Identify which cell holds the provided text, then report its [x, y] central coordinate. 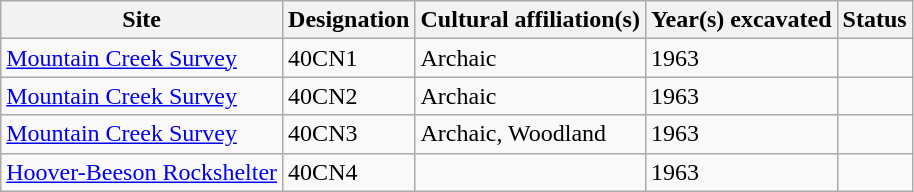
Designation [349, 20]
Cultural affiliation(s) [530, 20]
Year(s) excavated [741, 20]
40CN4 [349, 172]
40CN2 [349, 96]
Site [142, 20]
40CN3 [349, 134]
Status [874, 20]
Hoover-Beeson Rockshelter [142, 172]
Archaic, Woodland [530, 134]
40CN1 [349, 58]
